Identify which cell holds the provided text, then report its (x, y) central coordinate. 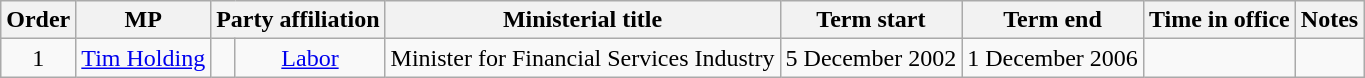
Term end (1053, 20)
Ministerial title (582, 20)
Minister for Financial Services Industry (582, 58)
Labor (310, 58)
Term start (871, 20)
Tim Holding (144, 58)
5 December 2002 (871, 58)
1 December 2006 (1053, 58)
MP (144, 20)
Order (38, 20)
Time in office (1219, 20)
Party affiliation (298, 20)
1 (38, 58)
Notes (1329, 20)
